Search for the cell housing the specified text and yield its (X, Y) center coordinate. 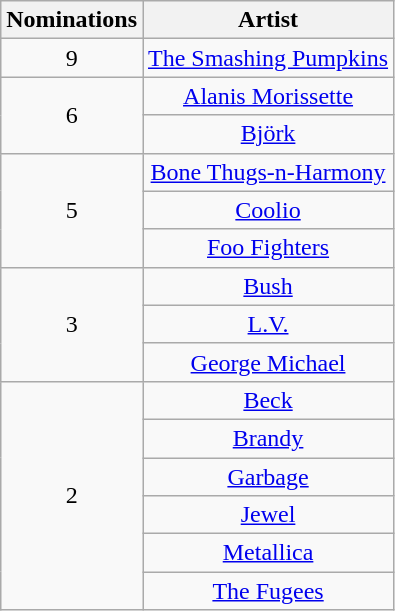
L.V. (268, 324)
Garbage (268, 477)
9 (72, 58)
Nominations (72, 20)
5 (72, 210)
Björk (268, 134)
Alanis Morissette (268, 96)
2 (72, 495)
The Smashing Pumpkins (268, 58)
Foo Fighters (268, 248)
Jewel (268, 515)
Bone Thugs-n-Harmony (268, 172)
Brandy (268, 438)
Metallica (268, 553)
3 (72, 324)
Bush (268, 286)
The Fugees (268, 591)
George Michael (268, 362)
Coolio (268, 210)
6 (72, 115)
Artist (268, 20)
Beck (268, 400)
